Pinpoint the cell where the given text exists, returning its (x, y) midpoint coordinate. 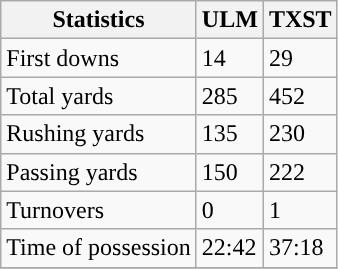
Time of possession (99, 248)
1 (300, 210)
285 (230, 96)
ULM (230, 20)
Total yards (99, 96)
150 (230, 172)
Turnovers (99, 210)
First downs (99, 58)
37:18 (300, 248)
452 (300, 96)
14 (230, 58)
22:42 (230, 248)
222 (300, 172)
0 (230, 210)
Statistics (99, 20)
135 (230, 134)
29 (300, 58)
230 (300, 134)
Passing yards (99, 172)
TXST (300, 20)
Rushing yards (99, 134)
